Scan for the cell matching the given text and deliver its [X, Y] coordinate at center. 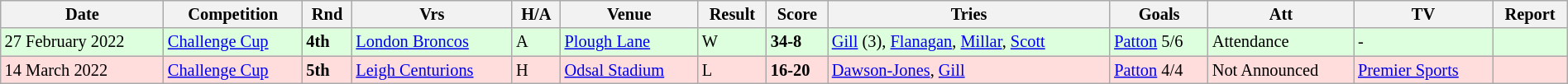
H/A [536, 14]
Plough Lane [629, 42]
34-8 [797, 42]
Gill (3), Flanagan, Millar, Scott [969, 42]
Patton 5/6 [1159, 42]
L [733, 70]
TV [1423, 14]
H [536, 70]
Score [797, 14]
16-20 [797, 70]
4th [327, 42]
- [1423, 42]
Att [1281, 14]
Rnd [327, 14]
Not Announced [1281, 70]
W [733, 42]
Competition [233, 14]
Vrs [433, 14]
Dawson-Jones, Gill [969, 70]
Result [733, 14]
A [536, 42]
Premier Sports [1423, 70]
Tries [969, 14]
Patton 4/4 [1159, 70]
Date [83, 14]
Venue [629, 14]
Leigh Centurions [433, 70]
27 February 2022 [83, 42]
5th [327, 70]
14 March 2022 [83, 70]
Goals [1159, 14]
Odsal Stadium [629, 70]
London Broncos [433, 42]
Report [1530, 14]
Attendance [1281, 42]
